Pinpoint the cell where the given text exists, returning its [x, y] midpoint coordinate. 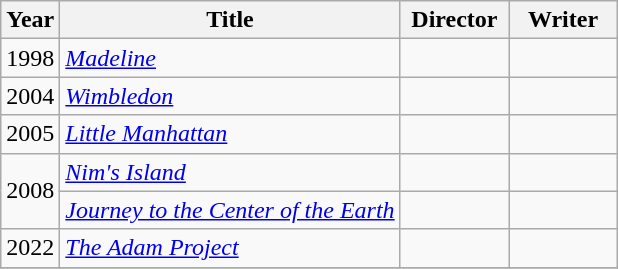
Year [30, 20]
Nim's Island [230, 172]
Journey to the Center of the Earth [230, 210]
2022 [30, 248]
2008 [30, 191]
1998 [30, 58]
Madeline [230, 58]
Wimbledon [230, 96]
2005 [30, 134]
Director [454, 20]
2004 [30, 96]
Writer [564, 20]
The Adam Project [230, 248]
Title [230, 20]
Little Manhattan [230, 134]
